Output the [X, Y] coordinate of the center of the cell containing the given text.  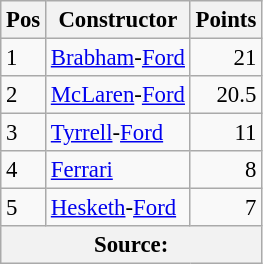
3 [24, 133]
5 [24, 208]
Ferrari [118, 170]
20.5 [226, 95]
Constructor [118, 20]
Brabham-Ford [118, 58]
Hesketh-Ford [118, 208]
21 [226, 58]
Tyrrell-Ford [118, 133]
Pos [24, 20]
1 [24, 58]
Points [226, 20]
8 [226, 170]
11 [226, 133]
2 [24, 95]
7 [226, 208]
Source: [132, 245]
4 [24, 170]
McLaren-Ford [118, 95]
